Extract the (X, Y) coordinate from the center of the cell holding the provided text.  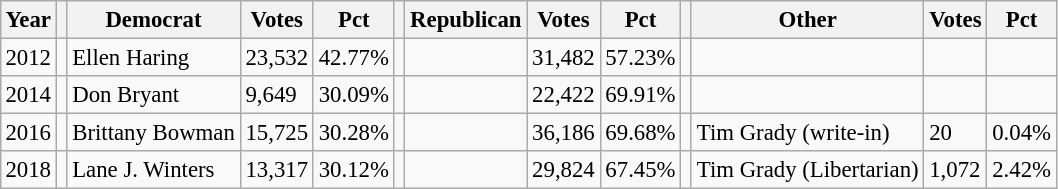
13,317 (276, 170)
69.91% (640, 95)
Brittany Bowman (154, 133)
30.28% (354, 133)
Lane J. Winters (154, 170)
Other (807, 20)
Year (28, 20)
1,072 (956, 170)
30.09% (354, 95)
0.04% (1022, 133)
2016 (28, 133)
20 (956, 133)
Don Bryant (154, 95)
22,422 (564, 95)
36,186 (564, 133)
69.68% (640, 133)
Ellen Haring (154, 57)
2012 (28, 57)
9,649 (276, 95)
2018 (28, 170)
31,482 (564, 57)
67.45% (640, 170)
Democrat (154, 20)
Tim Grady (write-in) (807, 133)
42.77% (354, 57)
23,532 (276, 57)
57.23% (640, 57)
Republican (466, 20)
2014 (28, 95)
30.12% (354, 170)
2.42% (1022, 170)
15,725 (276, 133)
Tim Grady (Libertarian) (807, 170)
29,824 (564, 170)
